Return the [x, y] coordinate for the center point of the cell that contains the specified text.  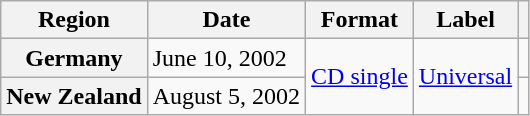
June 10, 2002 [226, 58]
Format [360, 20]
Region [74, 20]
Label [465, 20]
August 5, 2002 [226, 96]
Germany [74, 58]
CD single [360, 77]
Date [226, 20]
Universal [465, 77]
New Zealand [74, 96]
